Scan for the cell matching the given text and deliver its [x, y] coordinate at center. 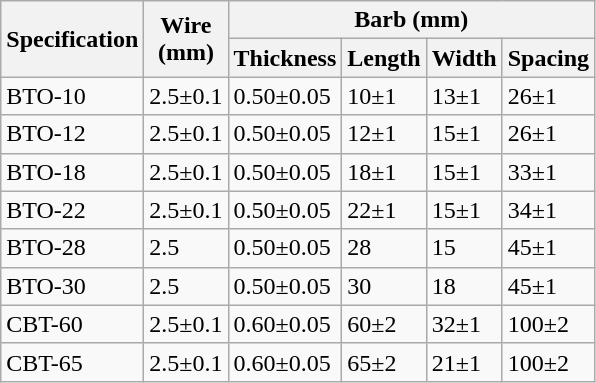
Thickness [285, 58]
33±1 [548, 172]
65±2 [384, 362]
34±1 [548, 210]
CBT-65 [72, 362]
30 [384, 286]
BTO-18 [72, 172]
Width [464, 58]
32±1 [464, 324]
18±1 [384, 172]
60±2 [384, 324]
Wire (mm) [186, 39]
13±1 [464, 96]
18 [464, 286]
Barb (mm) [412, 20]
Length [384, 58]
BTO-22 [72, 210]
BTO-28 [72, 248]
22±1 [384, 210]
15 [464, 248]
BTO-12 [72, 134]
BTO-10 [72, 96]
21±1 [464, 362]
12±1 [384, 134]
Specification [72, 39]
CBT-60 [72, 324]
28 [384, 248]
Spacing [548, 58]
10±1 [384, 96]
BTO-30 [72, 286]
